Extract the [x, y] coordinate from the center of the cell holding the provided text.  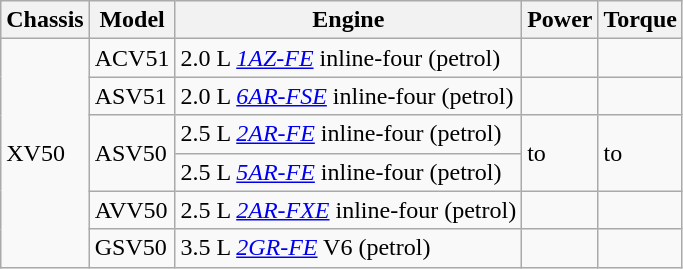
Model [132, 20]
ASV50 [132, 153]
GSV50 [132, 248]
Power [560, 20]
Chassis [45, 20]
ACV51 [132, 58]
ASV51 [132, 96]
2.0 L 6AR-FSE inline-four (petrol) [348, 96]
2.5 L 5AR-FE inline-four (petrol) [348, 172]
2.0 L 1AZ-FE inline-four (petrol) [348, 58]
AVV50 [132, 210]
3.5 L 2GR-FE V6 (petrol) [348, 248]
Torque [640, 20]
Engine [348, 20]
2.5 L 2AR-FXE inline-four (petrol) [348, 210]
2.5 L 2AR-FE inline-four (petrol) [348, 134]
XV50 [45, 153]
